For the text-containing cell, return its midpoint in [x, y] coordinate format. 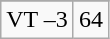
64 [90, 20]
VT –3 [38, 20]
